Locate the cell with the specified text and output its (x, y) center coordinate. 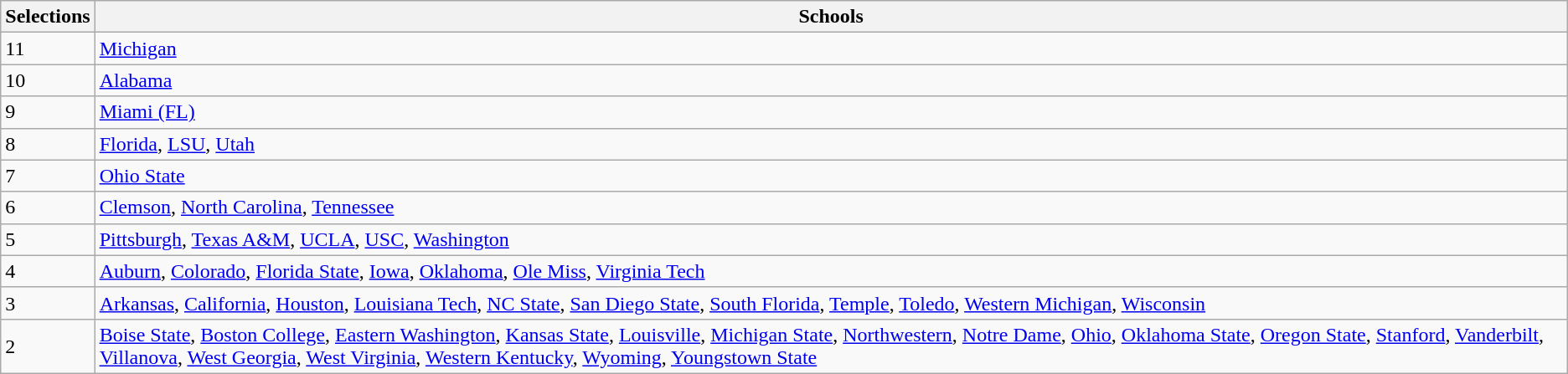
Arkansas, California, Houston, Louisiana Tech, NC State, San Diego State, South Florida, Temple, Toledo, Western Michigan, Wisconsin (831, 303)
8 (48, 144)
7 (48, 176)
5 (48, 239)
Ohio State (831, 176)
3 (48, 303)
4 (48, 271)
Michigan (831, 49)
2 (48, 346)
Pittsburgh, Texas A&M, UCLA, USC, Washington (831, 239)
Miami (FL) (831, 112)
9 (48, 112)
10 (48, 80)
Alabama (831, 80)
Auburn, Colorado, Florida State, Iowa, Oklahoma, Ole Miss, Virginia Tech (831, 271)
11 (48, 49)
Selections (48, 17)
Schools (831, 17)
6 (48, 207)
Florida, LSU, Utah (831, 144)
Clemson, North Carolina, Tennessee (831, 207)
